Search for the cell housing the specified text and yield its [x, y] center coordinate. 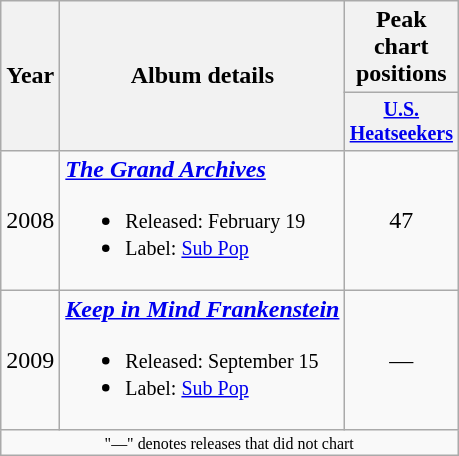
47 [402, 220]
U.S. Heatseekers [402, 122]
Keep in Mind FrankensteinReleased: September 15Label: Sub Pop [202, 360]
Album details [202, 76]
"—" denotes releases that did not chart [230, 442]
Peak chart positions [402, 47]
— [402, 360]
Year [30, 76]
2008 [30, 220]
2009 [30, 360]
The Grand ArchivesReleased: February 19Label: Sub Pop [202, 220]
